Return the [X, Y] coordinate for the center point of the cell that contains the specified text.  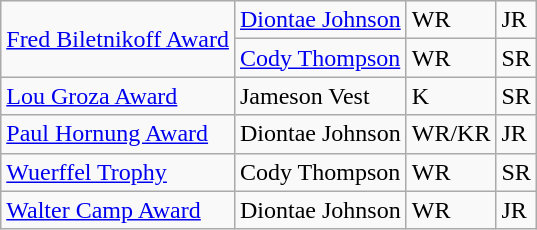
Lou Groza Award [118, 96]
Paul Hornung Award [118, 134]
Jameson Vest [320, 96]
Fred Biletnikoff Award [118, 39]
Walter Camp Award [118, 210]
WR/KR [451, 134]
K [451, 96]
Wuerffel Trophy [118, 172]
